Return (x, y) of the center of cell containing provided text 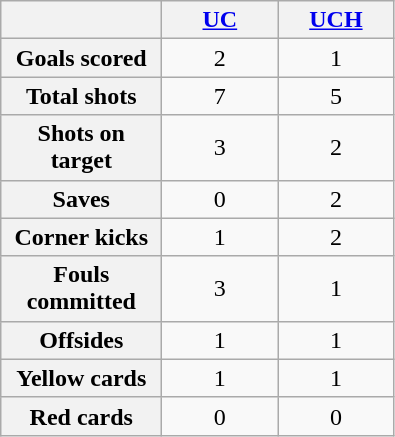
Saves (82, 199)
7 (220, 96)
Yellow cards (82, 378)
Goals scored (82, 58)
Fouls committed (82, 288)
Offsides (82, 340)
Red cards (82, 416)
Shots on target (82, 148)
5 (336, 96)
Total shots (82, 96)
UC (220, 20)
UCH (336, 20)
Corner kicks (82, 237)
